Pinpoint the cell where the given text exists, returning its [X, Y] midpoint coordinate. 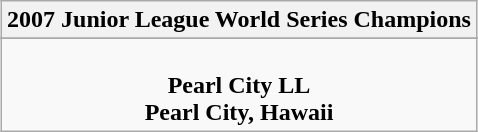
Pearl City LLPearl City, Hawaii [240, 85]
2007 Junior League World Series Champions [240, 20]
